For the text-containing cell, return its midpoint in (x, y) coordinate format. 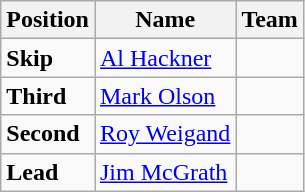
Al Hackner (164, 58)
Third (48, 96)
Mark Olson (164, 96)
Lead (48, 172)
Roy Weigand (164, 134)
Second (48, 134)
Jim McGrath (164, 172)
Name (164, 20)
Position (48, 20)
Skip (48, 58)
Team (270, 20)
